Locate the cell with the specified text and output its [x, y] center coordinate. 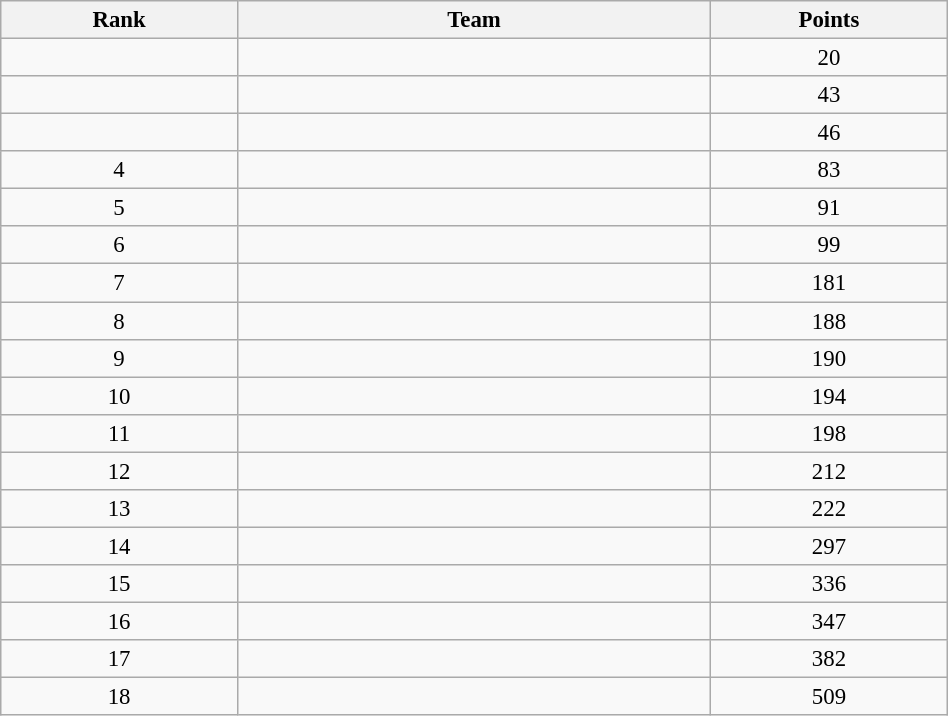
14 [120, 546]
509 [830, 697]
382 [830, 659]
336 [830, 584]
17 [120, 659]
8 [120, 321]
43 [830, 95]
99 [830, 245]
5 [120, 208]
6 [120, 245]
4 [120, 170]
15 [120, 584]
222 [830, 509]
91 [830, 208]
Rank [120, 20]
190 [830, 358]
194 [830, 396]
11 [120, 433]
188 [830, 321]
198 [830, 433]
12 [120, 471]
18 [120, 697]
20 [830, 58]
181 [830, 283]
Points [830, 20]
9 [120, 358]
212 [830, 471]
7 [120, 283]
83 [830, 170]
10 [120, 396]
46 [830, 133]
347 [830, 621]
Team [474, 20]
297 [830, 546]
16 [120, 621]
13 [120, 509]
